Detect which cell encompasses the target text, then output its (x, y) center coordinate. 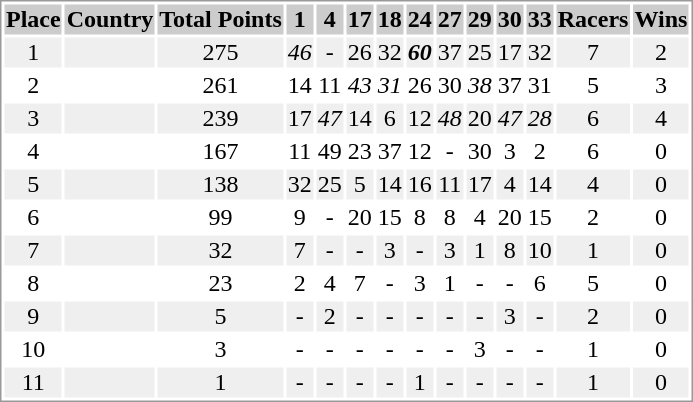
Wins (661, 19)
261 (220, 85)
43 (360, 85)
60 (420, 53)
Country (110, 19)
46 (300, 53)
28 (540, 119)
33 (540, 19)
27 (450, 19)
16 (420, 185)
48 (450, 119)
29 (480, 19)
Place (33, 19)
24 (420, 19)
138 (220, 185)
239 (220, 119)
49 (330, 151)
Racers (593, 19)
275 (220, 53)
38 (480, 85)
18 (390, 19)
99 (220, 217)
167 (220, 151)
Total Points (220, 19)
